Pinpoint the cell where the given text exists, returning its (x, y) midpoint coordinate. 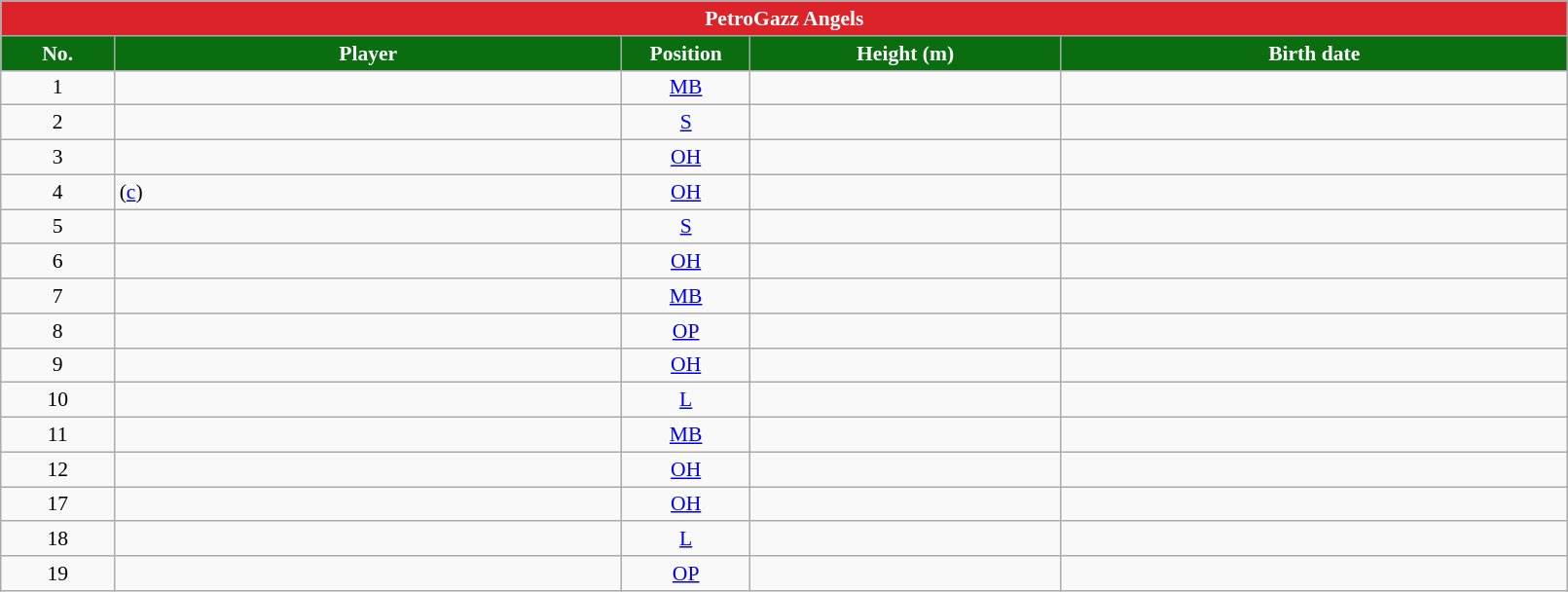
2 (58, 123)
12 (58, 469)
4 (58, 192)
6 (58, 262)
11 (58, 435)
10 (58, 400)
19 (58, 573)
(c) (368, 192)
7 (58, 296)
8 (58, 331)
17 (58, 504)
No. (58, 54)
18 (58, 539)
1 (58, 88)
3 (58, 158)
Player (368, 54)
Position (686, 54)
Birth date (1314, 54)
PetroGazz Angels (784, 18)
5 (58, 227)
Height (m) (905, 54)
9 (58, 365)
